For the text-containing cell, return its midpoint in [x, y] coordinate format. 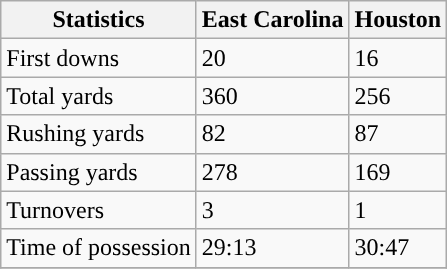
First downs [99, 58]
82 [272, 134]
Turnovers [99, 210]
169 [398, 172]
Rushing yards [99, 134]
87 [398, 134]
20 [272, 58]
3 [272, 210]
360 [272, 96]
16 [398, 58]
29:13 [272, 248]
East Carolina [272, 20]
Total yards [99, 96]
Time of possession [99, 248]
1 [398, 210]
Houston [398, 20]
256 [398, 96]
278 [272, 172]
30:47 [398, 248]
Passing yards [99, 172]
Statistics [99, 20]
